Provide the (X, Y) coordinate of the cell's center where the given text is located.  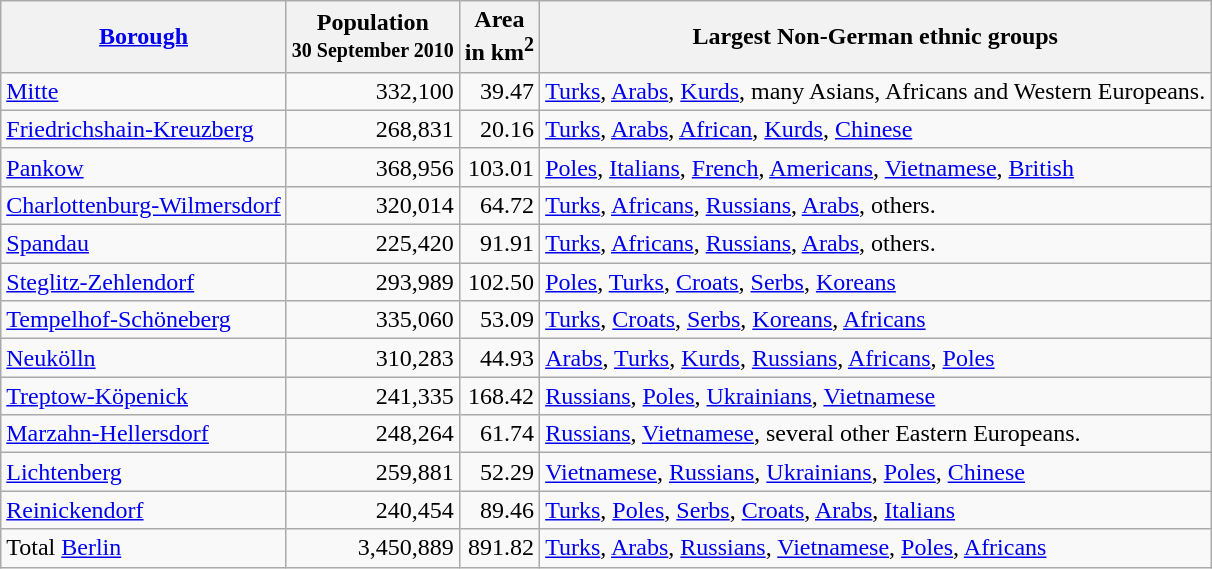
61.74 (499, 434)
Population 30 September 2010 (372, 37)
293,989 (372, 282)
268,831 (372, 129)
Turks, Croats, Serbs, Koreans, Africans (876, 320)
891.82 (499, 548)
Turks, Poles, Serbs, Croats, Arabs, Italians (876, 510)
Neukölln (144, 358)
Russians, Vietnamese, several other Eastern Europeans. (876, 434)
52.29 (499, 472)
320,014 (372, 205)
Steglitz-Zehlendorf (144, 282)
Turks, Arabs, African, Kurds, Chinese (876, 129)
91.91 (499, 244)
89.46 (499, 510)
241,335 (372, 396)
Tempelhof-Schöneberg (144, 320)
3,450,889 (372, 548)
248,264 (372, 434)
44.93 (499, 358)
Poles, Turks, Croats, Serbs, Koreans (876, 282)
Pankow (144, 167)
103.01 (499, 167)
310,283 (372, 358)
168.42 (499, 396)
Vietnamese, Russians, Ukrainians, Poles, Chinese (876, 472)
Reinickendorf (144, 510)
20.16 (499, 129)
Mitte (144, 91)
368,956 (372, 167)
Area in km2 (499, 37)
Friedrichshain-Kreuzberg (144, 129)
Treptow-Köpenick (144, 396)
335,060 (372, 320)
Russians, Poles, Ukrainians, Vietnamese (876, 396)
Charlottenburg-Wilmersdorf (144, 205)
332,100 (372, 91)
Poles, Italians, French, Americans, Vietnamese, British (876, 167)
225,420 (372, 244)
Largest Non-German ethnic groups (876, 37)
102.50 (499, 282)
Borough (144, 37)
53.09 (499, 320)
Turks, Arabs, Russians, Vietnamese, Poles, Africans (876, 548)
Total Berlin (144, 548)
Marzahn-Hellersdorf (144, 434)
64.72 (499, 205)
Turks, Arabs, Kurds, many Asians, Africans and Western Europeans. (876, 91)
39.47 (499, 91)
Lichtenberg (144, 472)
Arabs, Turks, Kurds, Russians, Africans, Poles (876, 358)
Spandau (144, 244)
240,454 (372, 510)
259,881 (372, 472)
